Capture the cell that displays the provided text and extract its [X, Y] central coordinate. 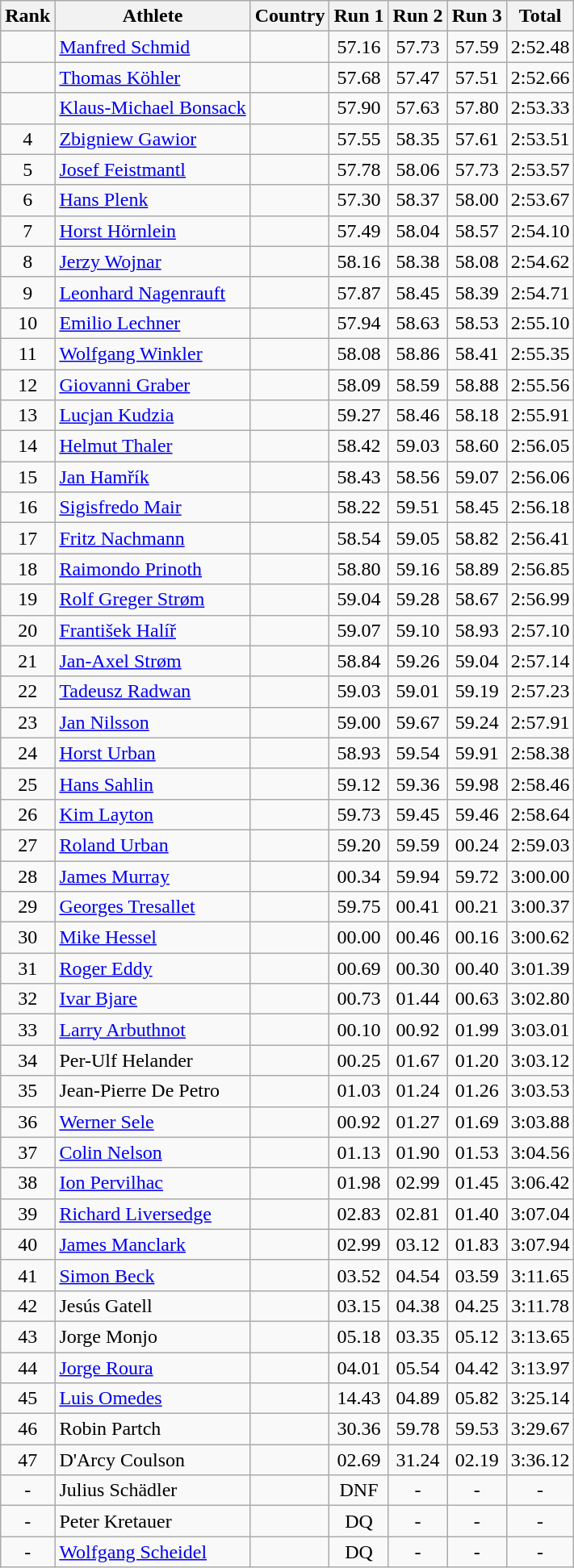
04.42 [476, 1368]
7 [27, 231]
59.01 [418, 692]
3:02.80 [540, 999]
3:07.04 [540, 1214]
3:25.14 [540, 1399]
31.24 [418, 1460]
57.55 [358, 139]
11 [27, 353]
01.40 [476, 1214]
57.68 [358, 77]
58.04 [418, 231]
Fritz Nachmann [153, 538]
3:13.97 [540, 1368]
02.69 [358, 1460]
59.45 [418, 814]
15 [27, 477]
58.18 [476, 416]
02.19 [476, 1460]
3:11.78 [540, 1306]
58.16 [358, 261]
Run 3 [476, 16]
Julius Schädler [153, 1491]
2:56.85 [540, 569]
8 [27, 261]
20 [27, 630]
58.84 [358, 661]
05.18 [358, 1336]
Run 1 [358, 16]
58.09 [358, 385]
00.30 [418, 968]
43 [27, 1336]
57.90 [358, 108]
Peter Kretauer [153, 1521]
36 [27, 1122]
57.59 [476, 47]
57.63 [418, 108]
2:55.35 [540, 353]
2:57.91 [540, 722]
3:07.94 [540, 1244]
Hans Plenk [153, 200]
31 [27, 968]
Jerzy Wojnar [153, 261]
01.90 [418, 1152]
05.82 [476, 1399]
03.52 [358, 1275]
01.53 [476, 1152]
29 [27, 907]
58.53 [476, 323]
28 [27, 876]
58.43 [358, 477]
59.59 [418, 845]
04.25 [476, 1306]
38 [27, 1183]
13 [27, 416]
58.42 [358, 446]
46 [27, 1429]
03.12 [418, 1244]
59.05 [418, 538]
Roger Eddy [153, 968]
00.69 [358, 968]
Wolfgang Scheidel [153, 1552]
59.51 [418, 508]
James Murray [153, 876]
Rank [27, 16]
2:52.48 [540, 47]
Robin Partch [153, 1429]
39 [27, 1214]
01.83 [476, 1244]
02.81 [418, 1214]
6 [27, 200]
2:58.46 [540, 784]
2:53.67 [540, 200]
58.88 [476, 385]
2:57.10 [540, 630]
18 [27, 569]
9 [27, 292]
3:00.00 [540, 876]
2:58.64 [540, 814]
2:57.14 [540, 661]
58.41 [476, 353]
57.30 [358, 200]
Luis Omedes [153, 1399]
10 [27, 323]
Jan-Axel Strøm [153, 661]
04.89 [418, 1399]
58.67 [476, 600]
2:59.03 [540, 845]
59.54 [418, 753]
58.80 [358, 569]
14.43 [358, 1399]
27 [27, 845]
42 [27, 1306]
24 [27, 753]
00.25 [358, 1060]
59.75 [358, 907]
00.46 [418, 938]
03.15 [358, 1306]
3:06.42 [540, 1183]
19 [27, 600]
01.26 [476, 1091]
59.72 [476, 876]
59.98 [476, 784]
3:03.01 [540, 1030]
DNF [358, 1491]
59.78 [418, 1429]
2:54.62 [540, 261]
Josef Feistmantl [153, 169]
2:53.51 [540, 139]
00.10 [358, 1030]
3:01.39 [540, 968]
James Manclark [153, 1244]
5 [27, 169]
Jorge Roura [153, 1368]
00.34 [358, 876]
Lucjan Kudzia [153, 416]
Georges Tresallet [153, 907]
57.16 [358, 47]
59.46 [476, 814]
Colin Nelson [153, 1152]
Jan Hamřík [153, 477]
30.36 [358, 1429]
01.27 [418, 1122]
30 [27, 938]
3:03.88 [540, 1122]
2:55.91 [540, 416]
3:29.67 [540, 1429]
Helmut Thaler [153, 446]
Total [540, 16]
59.19 [476, 692]
3:04.56 [540, 1152]
58.57 [476, 231]
17 [27, 538]
59.27 [358, 416]
2:55.56 [540, 385]
21 [27, 661]
05.54 [418, 1368]
59.26 [418, 661]
16 [27, 508]
57.94 [358, 323]
Jesús Gatell [153, 1306]
59.67 [418, 722]
2:56.05 [540, 446]
Werner Sele [153, 1122]
Run 2 [418, 16]
2:56.99 [540, 600]
04.38 [418, 1306]
04.01 [358, 1368]
Larry Arbuthnot [153, 1030]
59.10 [418, 630]
58.59 [418, 385]
58.39 [476, 292]
Rolf Greger Strøm [153, 600]
Ion Pervilhac [153, 1183]
00.63 [476, 999]
Country [290, 16]
59.24 [476, 722]
01.98 [358, 1183]
57.80 [476, 108]
2:55.10 [540, 323]
Richard Liversedge [153, 1214]
00.24 [476, 845]
02.83 [358, 1214]
4 [27, 139]
59.20 [358, 845]
Emilio Lechner [153, 323]
Mike Hessel [153, 938]
59.36 [418, 784]
Giovanni Graber [153, 385]
00.73 [358, 999]
58.00 [476, 200]
12 [27, 385]
37 [27, 1152]
Wolfgang Winkler [153, 353]
3:03.12 [540, 1060]
58.86 [418, 353]
Ivar Bjare [153, 999]
23 [27, 722]
01.13 [358, 1152]
58.89 [476, 569]
22 [27, 692]
2:57.23 [540, 692]
58.82 [476, 538]
Leonhard Nagenrauft [153, 292]
40 [27, 1244]
František Halíř [153, 630]
2:56.06 [540, 477]
2:53.33 [540, 108]
Simon Beck [153, 1275]
57.51 [476, 77]
3:36.12 [540, 1460]
00.40 [476, 968]
Hans Sahlin [153, 784]
Klaus-Michael Bonsack [153, 108]
01.99 [476, 1030]
58.60 [476, 446]
57.61 [476, 139]
44 [27, 1368]
00.41 [418, 907]
Horst Urban [153, 753]
41 [27, 1275]
2:54.71 [540, 292]
D'Arcy Coulson [153, 1460]
3:11.65 [540, 1275]
58.63 [418, 323]
Kim Layton [153, 814]
00.00 [358, 938]
Athlete [153, 16]
Per-Ulf Helander [153, 1060]
01.45 [476, 1183]
57.78 [358, 169]
58.54 [358, 538]
01.24 [418, 1091]
Roland Urban [153, 845]
3:00.62 [540, 938]
59.73 [358, 814]
59.00 [358, 722]
14 [27, 446]
2:54.10 [540, 231]
Jorge Monjo [153, 1336]
59.16 [418, 569]
2:56.18 [540, 508]
58.56 [418, 477]
58.46 [418, 416]
Manfred Schmid [153, 47]
Horst Hörnlein [153, 231]
59.28 [418, 600]
03.35 [418, 1336]
33 [27, 1030]
01.67 [418, 1060]
25 [27, 784]
01.20 [476, 1060]
45 [27, 1399]
Zbigniew Gawior [153, 139]
2:58.38 [540, 753]
01.03 [358, 1091]
2:52.66 [540, 77]
35 [27, 1091]
57.47 [418, 77]
32 [27, 999]
3:03.53 [540, 1091]
01.44 [418, 999]
34 [27, 1060]
58.22 [358, 508]
00.16 [476, 938]
00.21 [476, 907]
3:13.65 [540, 1336]
2:56.41 [540, 538]
57.49 [358, 231]
58.06 [418, 169]
57.87 [358, 292]
2:53.57 [540, 169]
3:00.37 [540, 907]
Tadeusz Radwan [153, 692]
Raimondo Prinoth [153, 569]
Jan Nilsson [153, 722]
01.69 [476, 1122]
59.12 [358, 784]
03.59 [476, 1275]
26 [27, 814]
Jean-Pierre De Petro [153, 1091]
04.54 [418, 1275]
58.38 [418, 261]
58.37 [418, 200]
Thomas Köhler [153, 77]
59.91 [476, 753]
Sigisfredo Mair [153, 508]
59.94 [418, 876]
58.35 [418, 139]
47 [27, 1460]
59.53 [476, 1429]
05.12 [476, 1336]
